Locate the cell with the specified text and output its (X, Y) center coordinate. 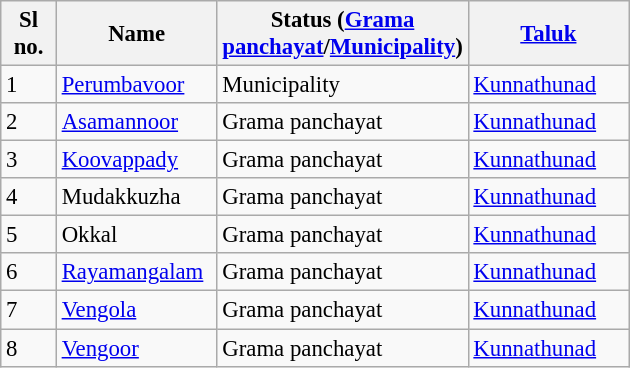
Taluk (548, 34)
Vengola (136, 310)
6 (29, 273)
8 (29, 348)
Asamannoor (136, 122)
5 (29, 235)
1 (29, 85)
Municipality (342, 85)
Status (Grama panchayat/Municipality) (342, 34)
4 (29, 197)
Mudakkuzha (136, 197)
Koovappady (136, 160)
7 (29, 310)
2 (29, 122)
Sl no. (29, 34)
Okkal (136, 235)
Rayamangalam (136, 273)
Vengoor (136, 348)
3 (29, 160)
Perumbavoor (136, 85)
Name (136, 34)
